Locate the cell with the specified text and output its [X, Y] center coordinate. 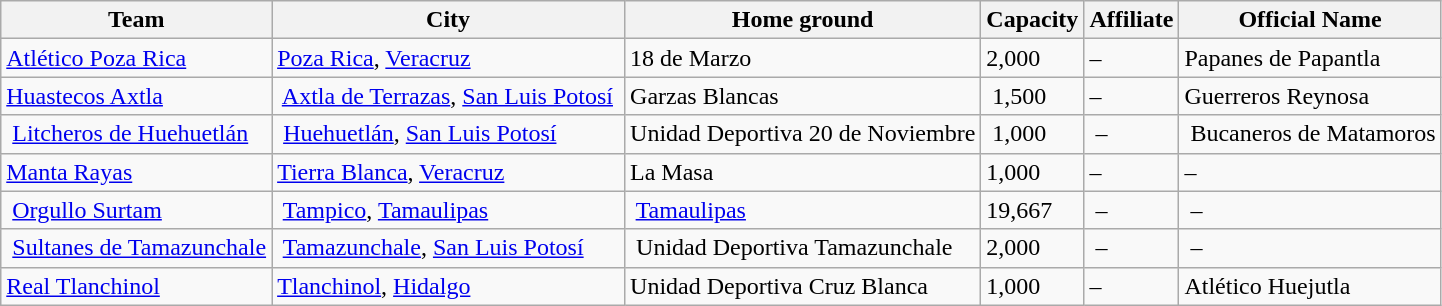
La Masa [803, 172]
Orgullo Surtam [136, 210]
Team [136, 20]
Garzas Blancas [803, 96]
Guerreros Reynosa [1310, 96]
Real Tlanchinol [136, 286]
Tamazunchale, San Luis Potosí [448, 248]
19,667 [1032, 210]
Affiliate [1132, 20]
Tlanchinol, Hidalgo [448, 286]
Capacity [1032, 20]
Huehuetlán, San Luis Potosí [448, 134]
Tamaulipas [803, 210]
Huastecos Axtla [136, 96]
Tierra Blanca, Veracruz [448, 172]
Litcheros de Huehuetlán [136, 134]
Unidad Deportiva Cruz Blanca [803, 286]
Unidad Deportiva Tamazunchale [803, 248]
Home ground [803, 20]
City [448, 20]
Axtla de Terrazas, San Luis Potosí [448, 96]
Official Name [1310, 20]
Sultanes de Tamazunchale [136, 248]
18 de Marzo [803, 58]
Atlético Huejutla [1310, 286]
Manta Rayas [136, 172]
1,500 [1032, 96]
Poza Rica, Veracruz [448, 58]
Papanes de Papantla [1310, 58]
Unidad Deportiva 20 de Noviembre [803, 134]
Atlético Poza Rica [136, 58]
Bucaneros de Matamoros [1310, 134]
Tampico, Tamaulipas [448, 210]
